Capture the cell that displays the provided text and extract its (X, Y) central coordinate. 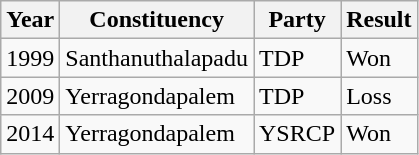
Result (379, 20)
Santhanuthalapadu (157, 58)
2009 (30, 96)
Party (298, 20)
Constituency (157, 20)
1999 (30, 58)
Year (30, 20)
YSRCP (298, 134)
Loss (379, 96)
2014 (30, 134)
